Detect which cell encompasses the target text, then output its [x, y] center coordinate. 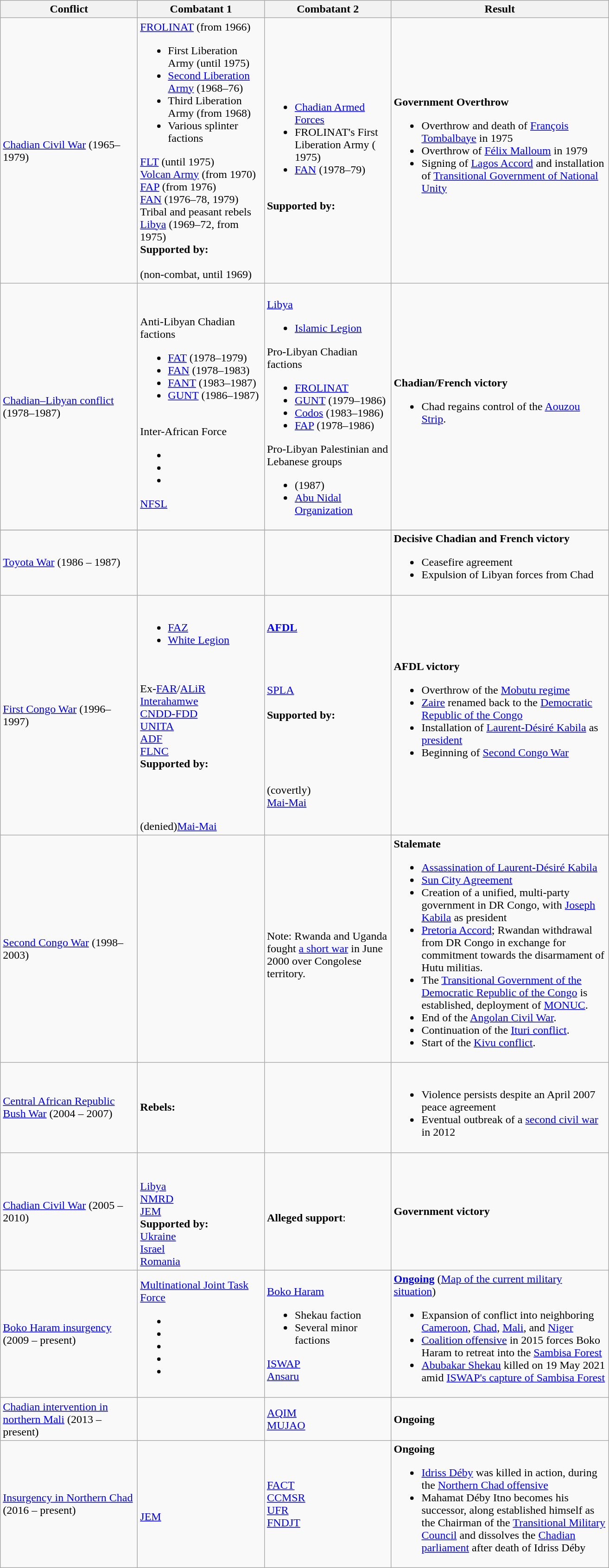
Conflict [69, 9]
FACTCCMSRUFRFNDJT [328, 1504]
Chadian Civil War (2005 – 2010) [69, 1211]
FAZWhite Legion Ex-FAR/ALiR Interahamwe CNDD-FDD UNITA ADF FLNCSupported by: (denied)Mai-Mai [201, 715]
Chadian–Libyan conflict (1978–1987) [69, 407]
Toyota War (1986 – 1987) [69, 563]
Combatant 1 [201, 9]
Result [500, 9]
Chadian Civil War (1965–1979) [69, 151]
Chadian/French victoryChad regains control of the Aouzou Strip. [500, 407]
Chadian Armed ForcesFROLINAT's First Liberation Army ( 1975)FAN (1978–79)Supported by: [328, 151]
Ongoing [500, 1419]
Combatant 2 [328, 9]
Rebels: [201, 1107]
Chadian intervention in northern Mali (2013 – present) [69, 1419]
Libya NMRD JEMSupported by: Ukraine Israel Romania [201, 1211]
JEM [201, 1504]
First Congo War (1996–1997) [69, 715]
Insurgency in Northern Chad (2016 – present) [69, 1504]
AFDL SPLASupported by: (covertly)Mai-Mai [328, 715]
Second Congo War (1998–2003) [69, 949]
Alleged support: [328, 1211]
Boko Haram insurgency (2009 – present) [69, 1334]
Boko Haram Shekau factionSeveral minor factions ISWAP Ansaru [328, 1334]
Decisive Chadian and French victoryCeasefire agreementExpulsion of Libyan forces from Chad [500, 563]
Anti-Libyan Chadian factionsFAT (1978–1979)FAN (1978–1983)FANT (1983–1987)GUNT (1986–1987)Inter-African Force NFSL [201, 407]
Multinational Joint Task Force [201, 1334]
Note: Rwanda and Uganda fought a short war in June 2000 over Congolese territory. [328, 949]
Violence persists despite an April 2007 peace agreementEventual outbreak of a second civil war in 2012 [500, 1107]
AQIM MUJAO [328, 1419]
Central African Republic Bush War (2004 – 2007) [69, 1107]
Government victory [500, 1211]
